Extract the [x, y] coordinate from the center of the cell holding the provided text.  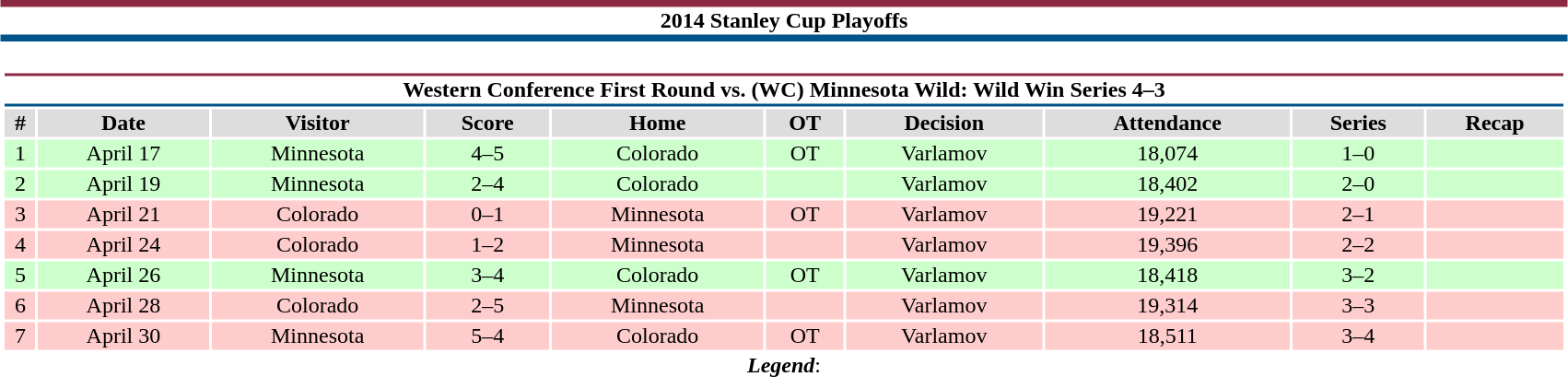
3 [20, 215]
18,402 [1167, 183]
1–2 [487, 244]
2014 Stanley Cup Playoffs [784, 20]
19,314 [1167, 305]
April 28 [123, 305]
Home [658, 123]
0–1 [487, 215]
Series [1358, 123]
7 [20, 336]
19,396 [1167, 244]
2–4 [487, 183]
18,418 [1167, 276]
4 [20, 244]
Recap [1494, 123]
Visitor [317, 123]
18,074 [1167, 154]
April 30 [123, 336]
5–4 [487, 336]
3–3 [1358, 305]
Score [487, 123]
2–1 [1358, 215]
6 [20, 305]
1–0 [1358, 154]
1 [20, 154]
2 [20, 183]
# [20, 123]
April 17 [123, 154]
2–0 [1358, 183]
April 24 [123, 244]
3–2 [1358, 276]
19,221 [1167, 215]
Western Conference First Round vs. (WC) Minnesota Wild: Wild Win Series 4–3 [783, 90]
4–5 [487, 154]
Date [123, 123]
April 21 [123, 215]
April 19 [123, 183]
Attendance [1167, 123]
2–5 [487, 305]
2–2 [1358, 244]
Decision [943, 123]
April 26 [123, 276]
18,511 [1167, 336]
5 [20, 276]
